Provide the (X, Y) coordinate of the cell's center where the given text is located.  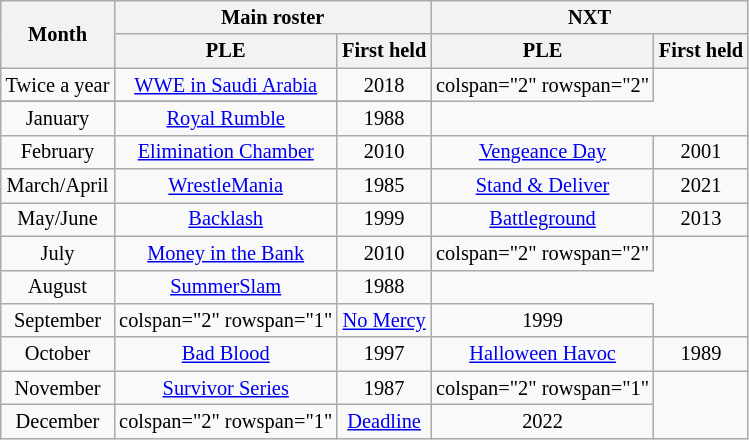
May/June (58, 219)
Elimination Chamber (226, 152)
Vengeance Day (542, 152)
No Mercy (384, 320)
2001 (701, 152)
Money in the Bank (226, 253)
December (58, 421)
Month (58, 34)
1987 (384, 388)
2018 (384, 85)
Stand & Deliver (542, 186)
WrestleMania (226, 186)
March/April (58, 186)
NXT (590, 17)
2013 (701, 219)
WWE in Saudi Arabia (226, 85)
1989 (701, 354)
July (58, 253)
2021 (701, 186)
1985 (384, 186)
February (58, 152)
November (58, 388)
1997 (384, 354)
January (58, 118)
Twice a year (58, 85)
SummerSlam (226, 287)
Deadline (384, 421)
Survivor Series (226, 388)
Halloween Havoc (542, 354)
Battleground (542, 219)
October (58, 354)
Bad Blood (226, 354)
August (58, 287)
2022 (542, 421)
September (58, 320)
Royal Rumble (226, 118)
Backlash (226, 219)
Main roster (272, 17)
